From the cell containing the given text, extract its center point as [x, y] coordinate. 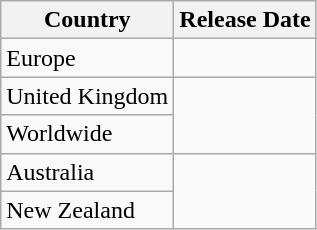
Country [88, 20]
Worldwide [88, 134]
United Kingdom [88, 96]
Release Date [245, 20]
Europe [88, 58]
New Zealand [88, 210]
Australia [88, 172]
